Determine the (x, y) coordinate at the center of the cell enclosing the given text.  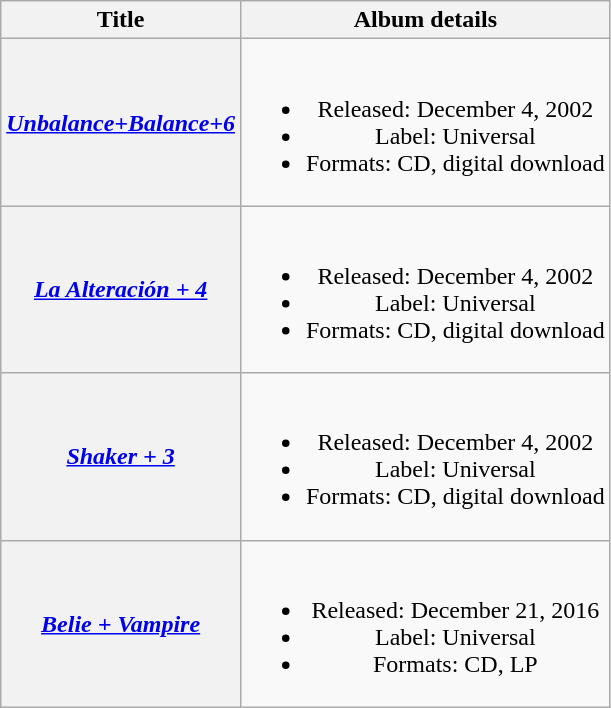
Belie + Vampire (121, 624)
Shaker + 3 (121, 456)
Unbalance+Balance+6 (121, 122)
Album details (425, 20)
Released: December 21, 2016Label: UniversalFormats: CD, LP (425, 624)
Title (121, 20)
La Alteración + 4 (121, 290)
